Scan for the cell matching the given text and deliver its [X, Y] coordinate at center. 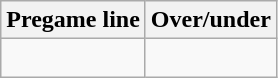
Pregame line [74, 20]
Over/under [210, 20]
